Capture the cell that displays the provided text and extract its (x, y) central coordinate. 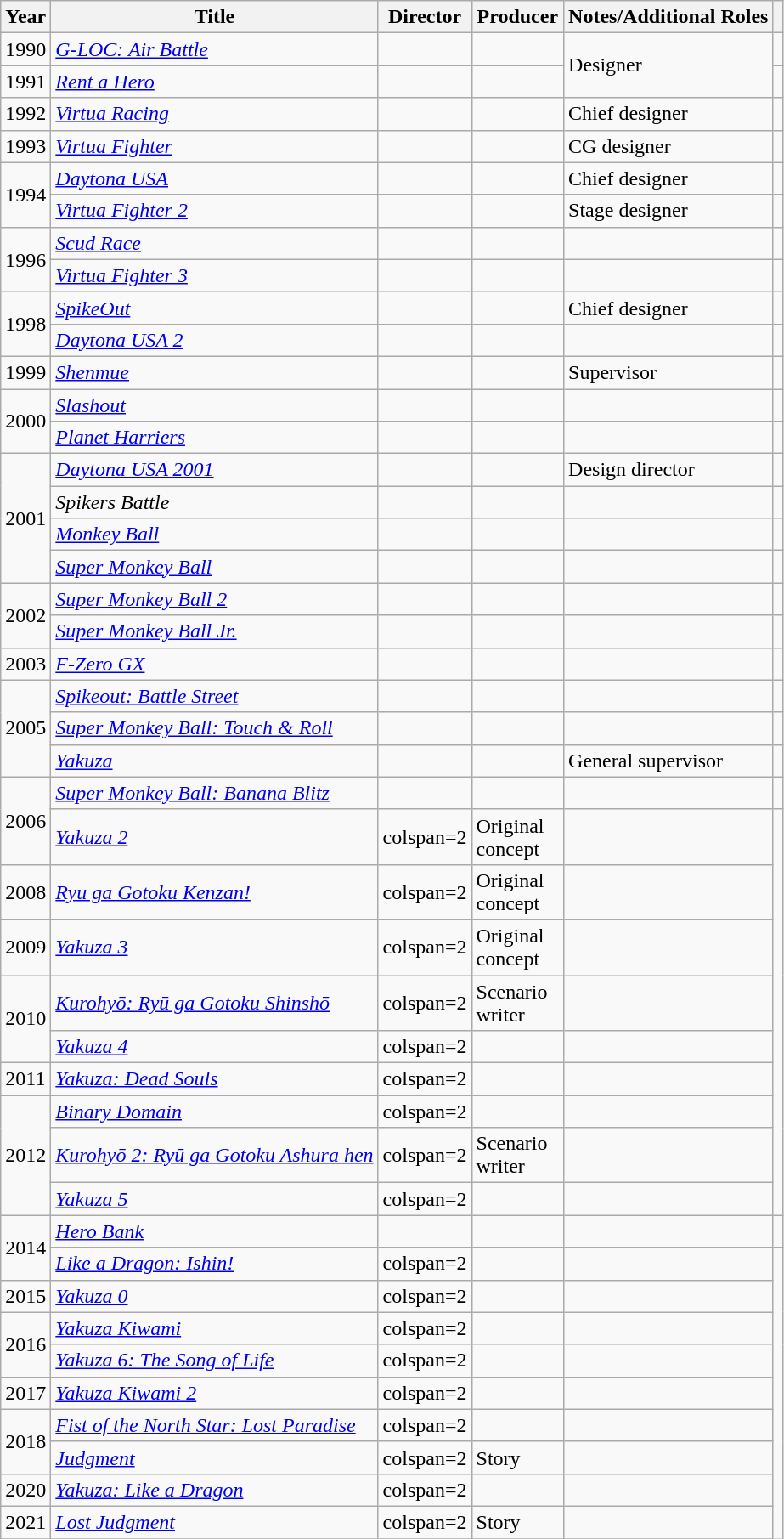
2018 (25, 1441)
Super Monkey Ball: Banana Blitz (214, 793)
1990 (25, 49)
Title (214, 17)
2005 (25, 728)
F-Zero GX (214, 664)
2011 (25, 1079)
1998 (25, 324)
Design director (668, 470)
2002 (25, 615)
Hero Bank (214, 1231)
Virtua Fighter 2 (214, 211)
Daytona USA 2 (214, 340)
Supervisor (668, 372)
2014 (25, 1248)
1996 (25, 259)
Spikers Battle (214, 502)
Yakuza 4 (214, 1047)
Monkey Ball (214, 535)
2015 (25, 1296)
2012 (25, 1156)
Director (425, 17)
1999 (25, 372)
2008 (25, 892)
Binary Domain (214, 1112)
CG designer (668, 146)
Scud Race (214, 243)
2001 (25, 518)
General supervisor (668, 761)
Yakuza Kiwami 2 (214, 1393)
Kurohyō: Ryū ga Gotoku Shinshō (214, 1003)
Slashout (214, 405)
Super Monkey Ball 2 (214, 599)
Daytona USA (214, 178)
Designer (668, 65)
Yakuza 5 (214, 1199)
Rent a Hero (214, 82)
Lost Judgment (214, 1522)
2003 (25, 664)
1992 (25, 114)
Fist of the North Star: Lost Paradise (214, 1425)
Spikeout: Battle Street (214, 696)
Super Monkey Ball Jr. (214, 631)
2017 (25, 1393)
Yakuza Kiwami (214, 1328)
Planet Harriers (214, 438)
Super Monkey Ball: Touch & Roll (214, 728)
Yakuza 6: The Song of Life (214, 1361)
2009 (25, 947)
Producer (518, 17)
2006 (25, 821)
G-LOC: Air Battle (214, 49)
Ryu ga Gotoku Kenzan! (214, 892)
1993 (25, 146)
Yakuza: Like a Dragon (214, 1490)
2020 (25, 1490)
Year (25, 17)
1991 (25, 82)
Yakuza: Dead Souls (214, 1079)
Kurohyō 2: Ryū ga Gotoku Ashura hen (214, 1156)
Stage designer (668, 211)
Virtua Fighter 3 (214, 275)
Super Monkey Ball (214, 567)
Judgment (214, 1457)
2000 (25, 422)
2016 (25, 1344)
Yakuza 3 (214, 947)
Virtua Racing (214, 114)
Virtua Fighter (214, 146)
2021 (25, 1522)
Like a Dragon: Ishin! (214, 1264)
1994 (25, 195)
Yakuza 0 (214, 1296)
SpikeOut (214, 308)
Daytona USA 2001 (214, 470)
Yakuza 2 (214, 836)
Shenmue (214, 372)
Notes/Additional Roles (668, 17)
Yakuza (214, 761)
2010 (25, 1020)
